Detect which cell encompasses the target text, then output its (X, Y) center coordinate. 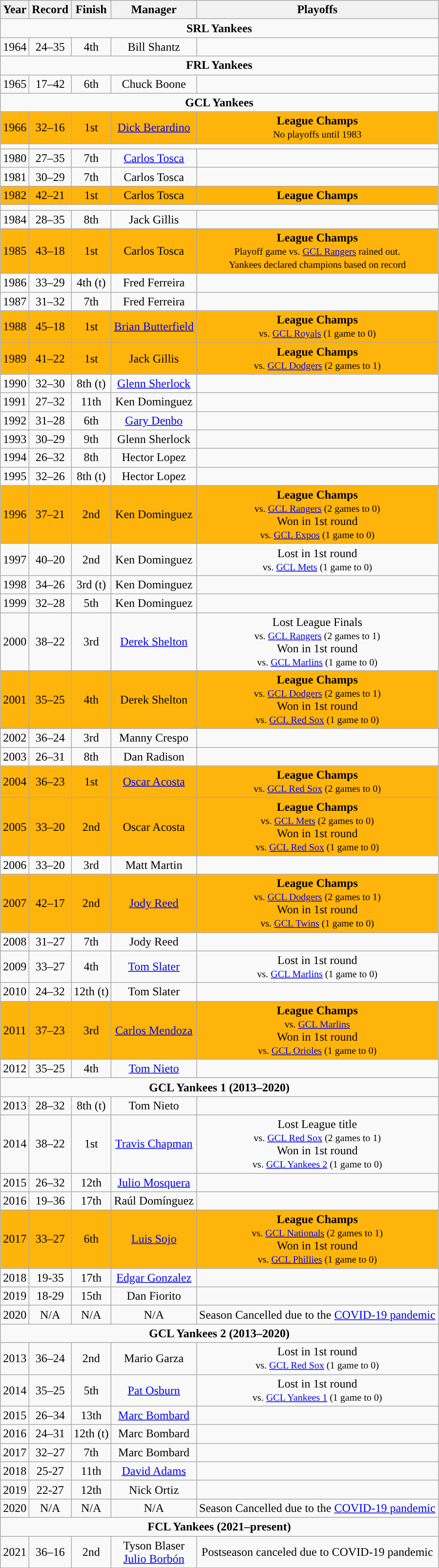
2010 (15, 992)
2006 (15, 865)
43–18 (50, 251)
26–34 (50, 1415)
1994 (15, 458)
GCL Yankees 1 (2013–2020) (219, 1087)
Manager (154, 10)
Raúl Domínguez (154, 1201)
24–31 (50, 1434)
19–36 (50, 1201)
1997 (15, 559)
42–17 (50, 904)
3rd (t) (91, 584)
1995 (15, 476)
1965 (15, 84)
1964 (15, 47)
32–28 (50, 603)
Matt Martin (154, 865)
28–35 (50, 219)
Playoffs (317, 10)
1986 (15, 283)
9th (91, 439)
League Champsvs. GCL Marlins Won in 1st roundvs. GCL Orioles (1 game to 0) (317, 1030)
FCL Yankees (2021–present) (219, 1527)
Postseason canceled due to COVID-19 pandemic (317, 1551)
2008 (15, 942)
1989 (15, 358)
36–23 (50, 782)
1998 (15, 584)
13th (91, 1415)
Lost in 1st roundvs. GCL Mets (1 game to 0) (317, 559)
4th (t) (91, 283)
Lost League Finalsvs. GCL Rangers (2 games to 1)Won in 1st round vs. GCL Marlins (1 game to 0) (317, 642)
2001 (15, 700)
GCL Yankees (219, 102)
2011 (15, 1030)
David Adams (154, 1471)
37–23 (50, 1030)
31–27 (50, 942)
1996 (15, 514)
Julio Mosquera (154, 1182)
Finish (91, 10)
1981 (15, 177)
2021 (15, 1551)
45–18 (50, 327)
League Champsvs. GCL Red Sox (2 games to 0) (317, 782)
1966 (15, 128)
Brian Butterfield (154, 327)
Lost in 1st roundvs. GCL Marlins (1 game to 0) (317, 967)
32–27 (50, 1452)
32–16 (50, 128)
19-35 (50, 1278)
1980 (15, 158)
25-27 (50, 1471)
League Champs No playoffs until 1983 (317, 128)
Luis Sojo (154, 1239)
24–32 (50, 992)
SRL Yankees (219, 28)
Nick Ortiz (154, 1489)
Gary Denbo (154, 421)
League Champs (317, 195)
42–21 (50, 195)
1993 (15, 439)
1982 (15, 195)
15th (91, 1296)
33–29 (50, 283)
36–16 (50, 1551)
26–31 (50, 757)
28–32 (50, 1106)
27–32 (50, 402)
League Champsvs. GCL Mets (2 games to 0)Won in 1st round vs. GCL Red Sox (1 game to 0) (317, 826)
1987 (15, 302)
Lost in 1st roundvs. GCL Red Sox (1 game to 0) (317, 1358)
2002 (15, 738)
1985 (15, 251)
32–26 (50, 476)
Chuck Boone (154, 84)
2005 (15, 826)
League ChampsPlayoff game vs. GCL Rangers rained out.Yankees declared champions based on record (317, 251)
37–21 (50, 514)
Dan Fiorito (154, 1296)
1988 (15, 327)
Dick Berardino (154, 128)
1992 (15, 421)
34–26 (50, 584)
1990 (15, 383)
Edgar Gonzalez (154, 1278)
27–35 (50, 158)
18-29 (50, 1296)
Travis Chapman (154, 1144)
2000 (15, 642)
Year (15, 10)
2004 (15, 782)
1999 (15, 603)
Lost League title vs. GCL Red Sox (2 games to 1)Won in 1st round vs. GCL Yankees 2 (1 game to 0) (317, 1144)
40–20 (50, 559)
League Champsvs. GCL Dodgers (2 games to 1) (317, 358)
2007 (15, 904)
2009 (15, 967)
Pat Osburn (154, 1390)
Carlos Mendoza (154, 1030)
41–22 (50, 358)
Tyson BlaserJulio Borbón (154, 1551)
League Champsvs. GCL Royals (1 game to 0) (317, 327)
Manny Crespo (154, 738)
1991 (15, 402)
22-27 (50, 1489)
31–28 (50, 421)
GCL Yankees 2 (2013–2020) (219, 1333)
32–30 (50, 383)
Record (50, 10)
Dan Radison (154, 757)
2012 (15, 1068)
17–42 (50, 84)
Lost in 1st round vs. GCL Yankees 1 (1 game to 0) (317, 1390)
League Champsvs. GCL Dodgers (2 games to 1)Won in 1st round vs. GCL Red Sox (1 game to 0) (317, 700)
League Champsvs. GCL Nationals (2 games to 1)Won in 1st round vs. GCL Phillies (1 game to 0) (317, 1239)
24–35 (50, 47)
League Champsvs. GCL Dodgers (2 games to 1)Won in 1st round vs. GCL Twins (1 game to 0) (317, 904)
31–32 (50, 302)
2003 (15, 757)
Mario Garza (154, 1358)
FRL Yankees (219, 65)
League Champs vs. GCL Rangers (2 games to 0)Won in 1st roundvs. GCL Expos (1 game to 0) (317, 514)
Bill Shantz (154, 47)
1984 (15, 219)
